Find where the given text appears and provide that cell's center as [X, Y] coordinate. 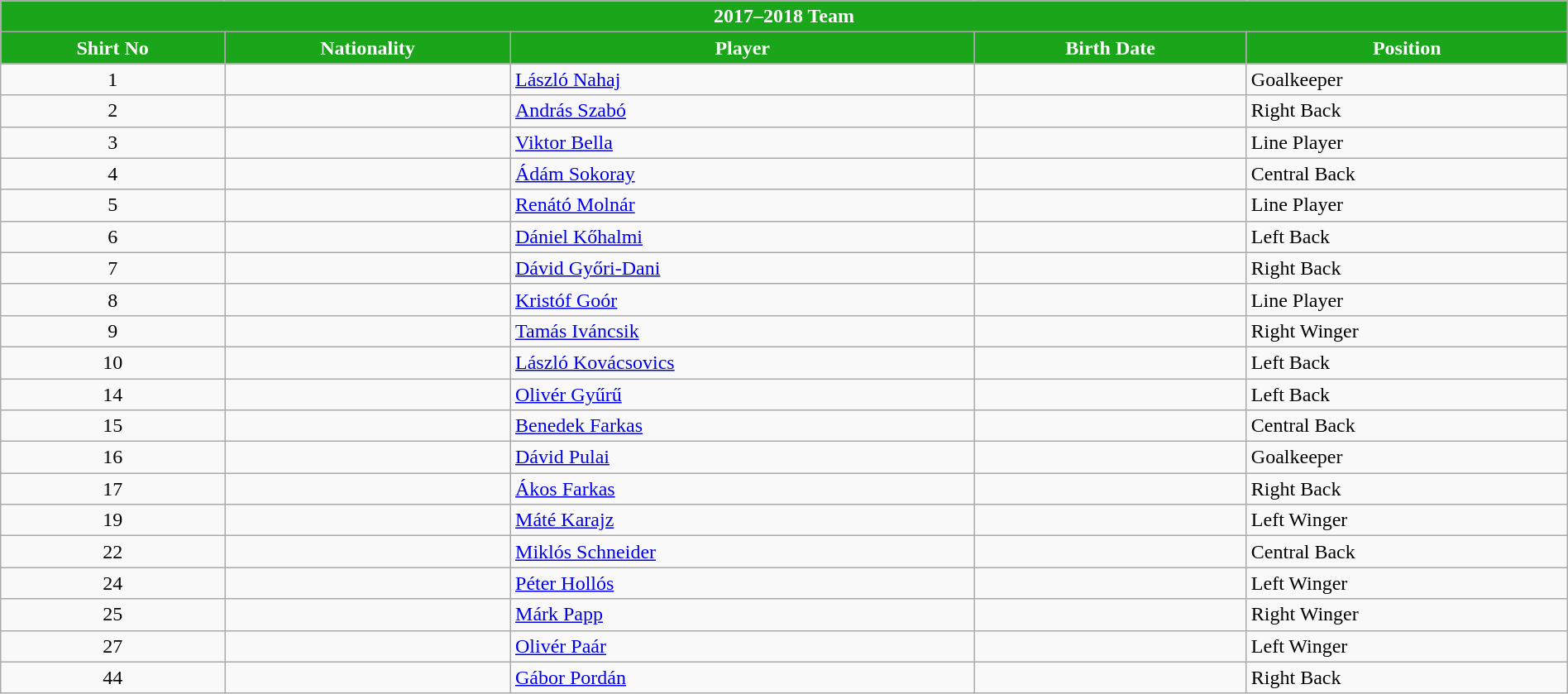
Dávid Pulai [743, 457]
Máté Karajz [743, 520]
Olivér Paár [743, 646]
3 [112, 142]
Ákos Farkas [743, 489]
24 [112, 583]
Péter Hollós [743, 583]
19 [112, 520]
15 [112, 426]
17 [112, 489]
András Szabó [743, 111]
Renátó Molnár [743, 205]
2 [112, 111]
7 [112, 268]
Viktor Bella [743, 142]
László Nahaj [743, 79]
Position [1407, 48]
10 [112, 362]
Ádám Sokoray [743, 174]
22 [112, 552]
Miklós Schneider [743, 552]
Dávid Győri-Dani [743, 268]
5 [112, 205]
Benedek Farkas [743, 426]
Player [743, 48]
25 [112, 615]
16 [112, 457]
9 [112, 331]
Olivér Gyűrű [743, 395]
Birth Date [1110, 48]
Gábor Pordán [743, 677]
Shirt No [112, 48]
1 [112, 79]
8 [112, 299]
Tamás Iváncsik [743, 331]
Dániel Kőhalmi [743, 237]
2017–2018 Team [784, 17]
László Kovácsovics [743, 362]
4 [112, 174]
Kristóf Goór [743, 299]
6 [112, 237]
14 [112, 395]
Márk Papp [743, 615]
44 [112, 677]
Nationality [368, 48]
27 [112, 646]
